Identify which cell holds the provided text, then report its [X, Y] central coordinate. 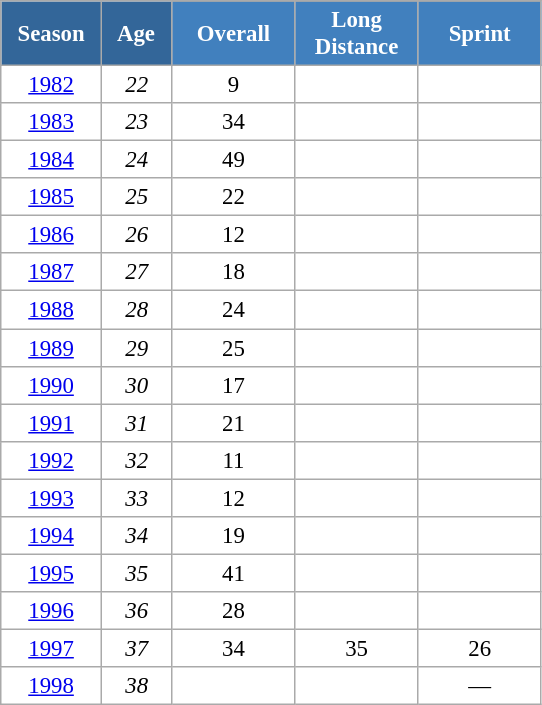
Long Distance [356, 34]
1997 [52, 648]
32 [136, 460]
1993 [52, 498]
1986 [52, 235]
21 [234, 423]
17 [234, 385]
1990 [52, 385]
1995 [52, 573]
18 [234, 273]
9 [234, 85]
1987 [52, 273]
1992 [52, 460]
Season [52, 34]
33 [136, 498]
1989 [52, 348]
23 [136, 122]
1998 [52, 686]
31 [136, 423]
27 [136, 273]
1996 [52, 611]
41 [234, 573]
30 [136, 385]
Sprint [480, 34]
Age [136, 34]
38 [136, 686]
36 [136, 611]
19 [234, 536]
37 [136, 648]
1991 [52, 423]
29 [136, 348]
1984 [52, 160]
1985 [52, 197]
49 [234, 160]
Overall [234, 34]
1982 [52, 85]
11 [234, 460]
1994 [52, 536]
1983 [52, 122]
1988 [52, 310]
— [480, 686]
